Search for the cell housing the specified text and yield its [X, Y] center coordinate. 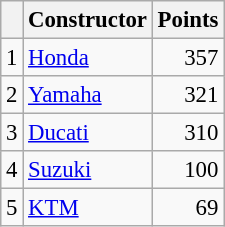
Ducati [88, 133]
1 [12, 58]
Suzuki [88, 170]
2 [12, 95]
3 [12, 133]
100 [188, 170]
Points [188, 20]
Yamaha [88, 95]
69 [188, 208]
Constructor [88, 20]
KTM [88, 208]
310 [188, 133]
5 [12, 208]
321 [188, 95]
Honda [88, 58]
4 [12, 170]
357 [188, 58]
